Locate the cell with the specified text and output its (x, y) center coordinate. 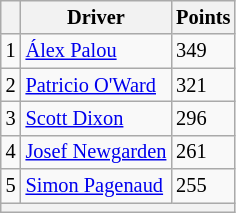
Álex Palou (96, 51)
1 (11, 51)
Simon Pagenaud (96, 186)
4 (11, 152)
Driver (96, 17)
261 (203, 152)
2 (11, 85)
Points (203, 17)
349 (203, 51)
Patricio O'Ward (96, 85)
3 (11, 118)
Scott Dixon (96, 118)
296 (203, 118)
255 (203, 186)
Josef Newgarden (96, 152)
5 (11, 186)
321 (203, 85)
